Search for the cell housing the specified text and yield its [X, Y] center coordinate. 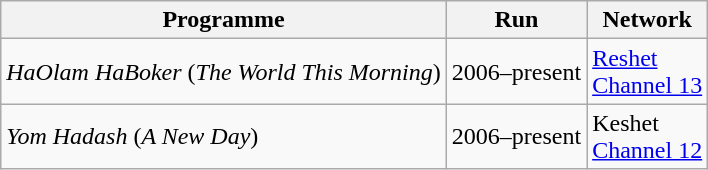
Programme [224, 20]
Run [516, 20]
ReshetChannel 13 [648, 72]
Yom Hadash (A New Day) [224, 136]
Network [648, 20]
HaOlam HaBoker (The World This Morning) [224, 72]
KeshetChannel 12 [648, 136]
